For the text-containing cell, return its midpoint in (X, Y) coordinate format. 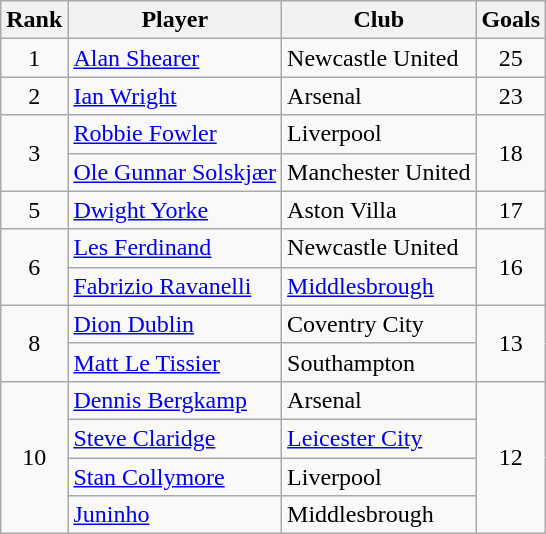
Club (379, 20)
Les Ferdinand (175, 248)
1 (34, 58)
2 (34, 96)
3 (34, 153)
Goals (511, 20)
Coventry City (379, 324)
10 (34, 457)
Alan Shearer (175, 58)
Matt Le Tissier (175, 362)
Robbie Fowler (175, 134)
Leicester City (379, 438)
Dennis Bergkamp (175, 400)
Fabrizio Ravanelli (175, 286)
Ian Wright (175, 96)
17 (511, 210)
Juninho (175, 515)
Dion Dublin (175, 324)
Southampton (379, 362)
12 (511, 457)
8 (34, 343)
6 (34, 267)
23 (511, 96)
Stan Collymore (175, 477)
Manchester United (379, 172)
13 (511, 343)
25 (511, 58)
18 (511, 153)
Player (175, 20)
Steve Claridge (175, 438)
16 (511, 267)
Ole Gunnar Solskjær (175, 172)
5 (34, 210)
Aston Villa (379, 210)
Rank (34, 20)
Dwight Yorke (175, 210)
